Output the [X, Y] coordinate of the center of the cell containing the given text.  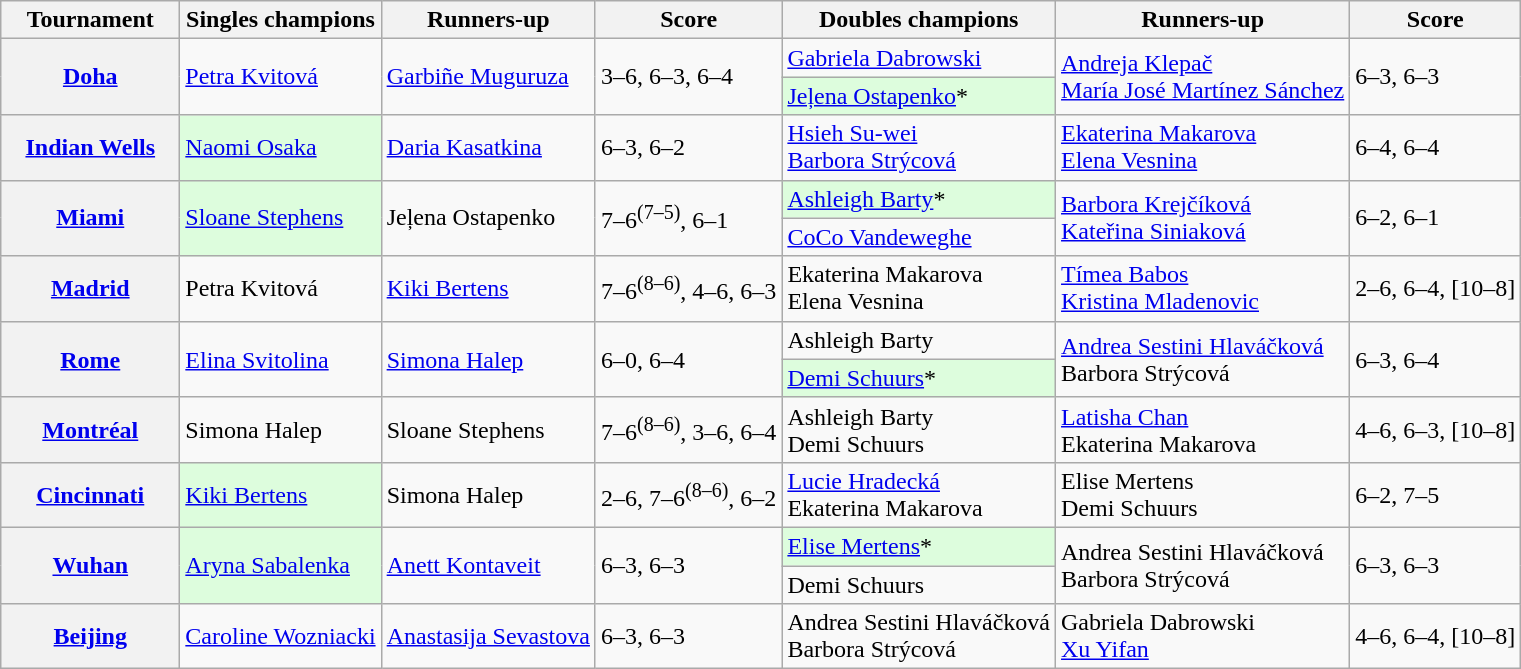
Aryna Sabalenka [280, 565]
Naomi Osaka [280, 148]
Ashleigh Barty Demi Schuurs [919, 430]
2–6, 7–6(8–6), 6–2 [688, 494]
6–0, 6–4 [688, 359]
Demi Schuurs [919, 585]
Demi Schuurs* [919, 378]
Singles champions [280, 20]
Hsieh Su-wei Barbora Strýcová [919, 148]
4–6, 6–4, [10–8] [1436, 636]
Garbiñe Muguruza [488, 77]
Doubles champions [919, 20]
Elise Mertens* [919, 546]
Beijing [90, 636]
3–6, 6–3, 6–4 [688, 77]
7–6(8–6), 3–6, 6–4 [688, 430]
Doha [90, 77]
CoCo Vandeweghe [919, 237]
Jeļena Ostapenko [488, 218]
Cincinnati [90, 494]
Daria Kasatkina [488, 148]
Gabriela Dabrowski [919, 58]
Gabriela Dabrowski Xu Yifan [1203, 636]
2–6, 6–4, [10–8] [1436, 288]
6–3, 6–2 [688, 148]
Lucie Hradecká Ekaterina Makarova [919, 494]
Miami [90, 218]
Elina Svitolina [280, 359]
Anastasija Sevastova [488, 636]
Wuhan [90, 565]
7–6(8–6), 4–6, 6–3 [688, 288]
4–6, 6–3, [10–8] [1436, 430]
Elise Mertens Demi Schuurs [1203, 494]
6–2, 7–5 [1436, 494]
6–3, 6–4 [1436, 359]
6–2, 6–1 [1436, 218]
7–6(7–5), 6–1 [688, 218]
6–4, 6–4 [1436, 148]
Caroline Wozniacki [280, 636]
Madrid [90, 288]
Latisha Chan Ekaterina Makarova [1203, 430]
Ashleigh Barty* [919, 199]
Tímea Babos Kristina Mladenovic [1203, 288]
Tournament [90, 20]
Indian Wells [90, 148]
Ashleigh Barty [919, 340]
Andreja Klepač María José Martínez Sánchez [1203, 77]
Montréal [90, 430]
Barbora Krejčíková Kateřina Siniaková [1203, 218]
Anett Kontaveit [488, 565]
Jeļena Ostapenko* [919, 96]
Rome [90, 359]
